Return [X, Y] of the center of cell containing provided text 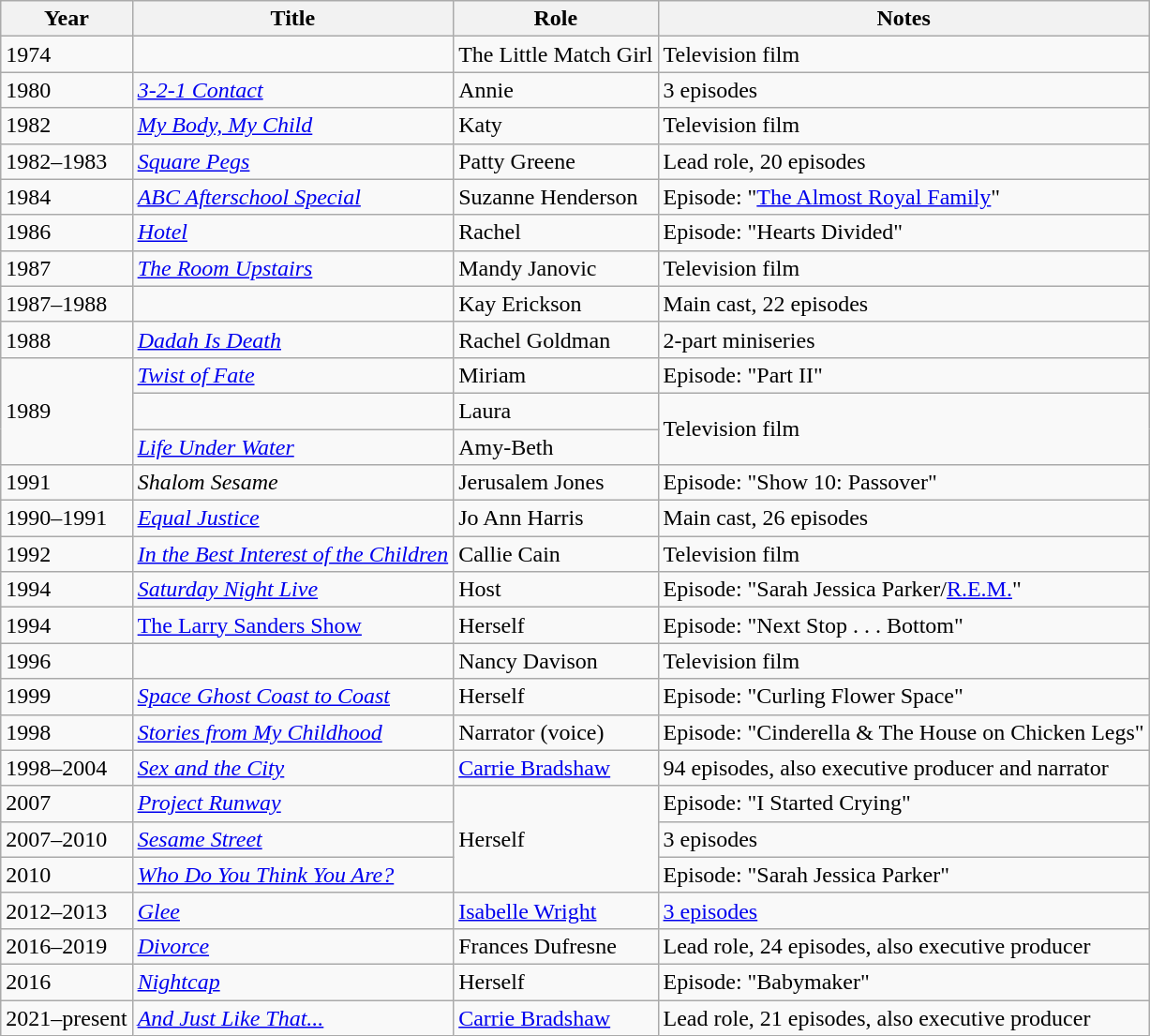
1989 [67, 411]
Nightcap [292, 982]
1999 [67, 697]
My Body, My Child [292, 126]
Space Ghost Coast to Coast [292, 697]
1974 [67, 54]
Twist of Fate [292, 375]
Lead role, 20 episodes [904, 161]
Hotel [292, 233]
1998–2004 [67, 768]
1991 [67, 483]
Episode: "Cinderella & The House on Chicken Legs" [904, 732]
1990–1991 [67, 518]
Lead role, 24 episodes, also executive producer [904, 946]
1984 [67, 197]
1986 [67, 233]
Host [556, 590]
2-part miniseries [904, 339]
2007–2010 [67, 839]
The Room Upstairs [292, 268]
1980 [67, 90]
2016 [67, 982]
Saturday Night Live [292, 590]
Amy-Beth [556, 447]
Patty Greene [556, 161]
Episode: "The Almost Royal Family" [904, 197]
Laura [556, 411]
2010 [67, 875]
1998 [67, 732]
Mandy Janovic [556, 268]
Rachel [556, 233]
Main cast, 26 episodes [904, 518]
Year [67, 19]
Jerusalem Jones [556, 483]
Main cast, 22 episodes [904, 304]
Frances Dufresne [556, 946]
2016–2019 [67, 946]
ABC Afterschool Special [292, 197]
Episode: "Next Stop . . . Bottom" [904, 625]
Suzanne Henderson [556, 197]
Annie [556, 90]
Episode: "Babymaker" [904, 982]
Divorce [292, 946]
94 episodes, also executive producer and narrator [904, 768]
Jo Ann Harris [556, 518]
Role [556, 19]
Episode: "Sarah Jessica Parker/R.E.M." [904, 590]
Episode: "Show 10: Passover" [904, 483]
Equal Justice [292, 518]
Episode: "Hearts Divided" [904, 233]
2007 [67, 803]
Lead role, 21 episodes, also executive producer [904, 1017]
Nancy Davison [556, 661]
Kay Erickson [556, 304]
Square Pegs [292, 161]
1992 [67, 554]
1987 [67, 268]
And Just Like That... [292, 1017]
Narrator (voice) [556, 732]
1982 [67, 126]
Life Under Water [292, 447]
The Little Match Girl [556, 54]
Sesame Street [292, 839]
Sex and the City [292, 768]
Callie Cain [556, 554]
In the Best Interest of the Children [292, 554]
1996 [67, 661]
Episode: "Sarah Jessica Parker" [904, 875]
Isabelle Wright [556, 910]
Dadah Is Death [292, 339]
Stories from My Childhood [292, 732]
Miriam [556, 375]
1982–1983 [67, 161]
2012–2013 [67, 910]
Notes [904, 19]
Title [292, 19]
Episode: "I Started Crying" [904, 803]
Episode: "Part II" [904, 375]
1987–1988 [67, 304]
Glee [292, 910]
2021–present [67, 1017]
Katy [556, 126]
1988 [67, 339]
Project Runway [292, 803]
Who Do You Think You Are? [292, 875]
Episode: "Curling Flower Space" [904, 697]
Rachel Goldman [556, 339]
Shalom Sesame [292, 483]
The Larry Sanders Show [292, 625]
3-2-1 Contact [292, 90]
